From the cell containing the given text, extract its center point as (X, Y) coordinate. 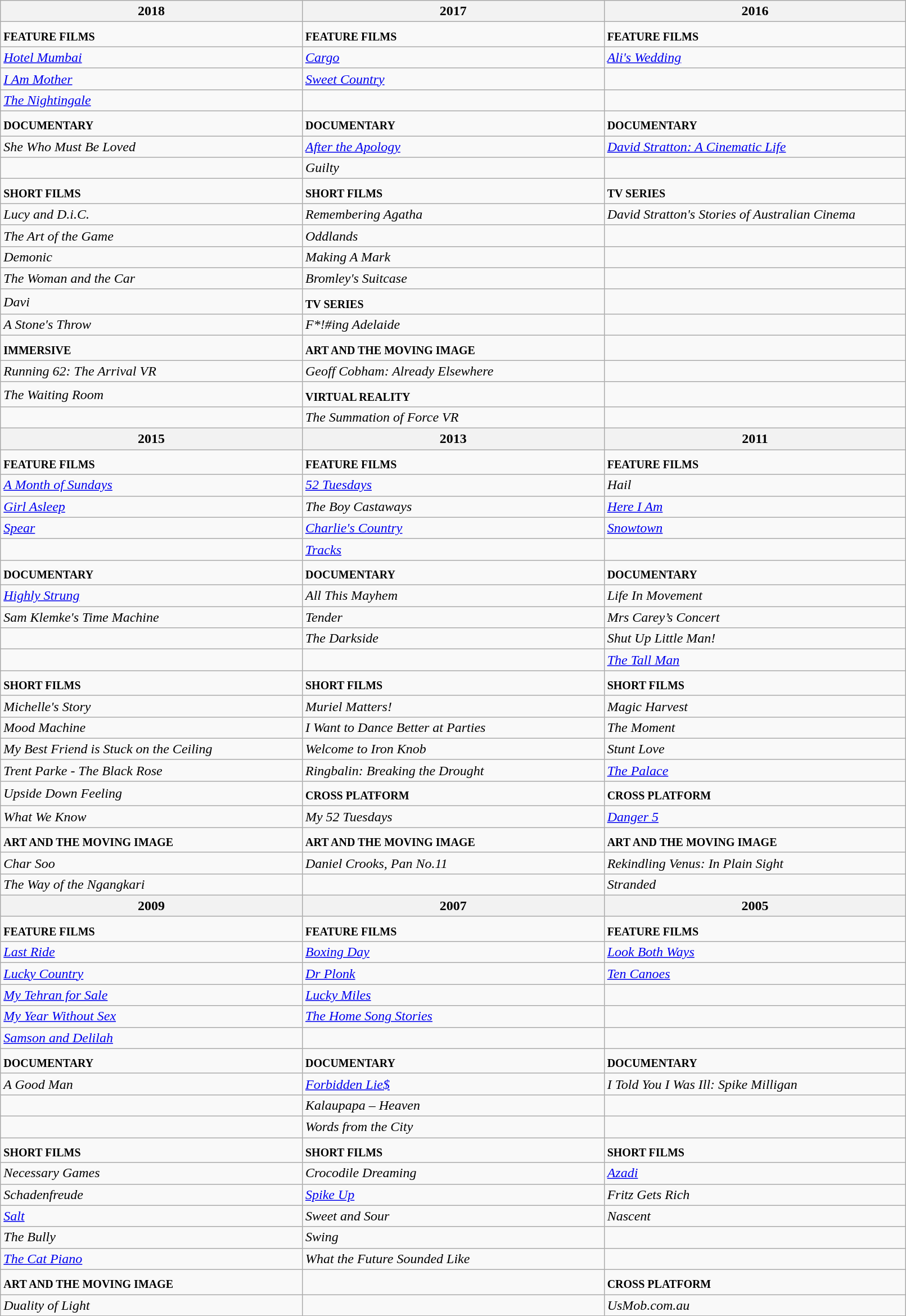
Ringbalin: Breaking the Drought (453, 770)
Sweet Country (453, 79)
The Summation of Force VR (453, 418)
Cargo (453, 57)
Highly Strung (152, 596)
Muriel Matters! (453, 706)
Mrs Carey’s Concert (755, 617)
Oddlands (453, 236)
Schadenfreude (152, 1195)
A Month of Sundays (152, 485)
Making A Mark (453, 257)
Danger 5 (755, 817)
Snowtown (755, 528)
Boxing Day (453, 952)
Charlie's Country (453, 528)
Shut Up Little Man! (755, 639)
Tracks (453, 549)
Ten Canoes (755, 974)
She Who Must Be Loved (152, 147)
Here I Am (755, 506)
Girl Asleep (152, 506)
David Stratton's Stories of Australian Cinema (755, 214)
David Stratton: A Cinematic Life (755, 147)
Upside Down Feeling (152, 793)
All This Mayhem (453, 596)
Forbidden Lie$ (453, 1084)
A Stone's Throw (152, 325)
The Woman and the Car (152, 278)
Lucy and D.i.C. (152, 214)
Salt (152, 1216)
2005 (755, 906)
Samson and Delilah (152, 1038)
52 Tuesdays (453, 485)
My Year Without Sex (152, 1016)
VIRTUAL REALITY (453, 394)
2018 (152, 11)
Ali's Wedding (755, 57)
The Cat Piano (152, 1259)
IMMERSIVE (152, 348)
2016 (755, 11)
My Best Friend is Stuck on the Ceiling (152, 749)
Life In Movement (755, 596)
2007 (453, 906)
Nascent (755, 1216)
Hotel Mumbai (152, 57)
2015 (152, 439)
Dr Plonk (453, 974)
Guilty (453, 168)
Azadi (755, 1173)
I Am Mother (152, 79)
The Waiting Room (152, 394)
2013 (453, 439)
Stranded (755, 884)
The Art of the Game (152, 236)
The Nightingale (152, 100)
The Darkside (453, 639)
Duality of Light (152, 1305)
The Home Song Stories (453, 1016)
Crocodile Dreaming (453, 1173)
UsMob.com.au (755, 1305)
Trent Parke - The Black Rose (152, 770)
Fritz Gets Rich (755, 1195)
Geoff Cobham: Already Elsewhere (453, 371)
The Way of the Ngangkari (152, 884)
Demonic (152, 257)
Mood Machine (152, 727)
Tender (453, 617)
After the Apology (453, 147)
Welcome to Iron Knob (453, 749)
Char Soo (152, 863)
Lucky Miles (453, 995)
Swing (453, 1237)
Look Both Ways (755, 952)
Stunt Love (755, 749)
Words from the City (453, 1127)
The Boy Castaways (453, 506)
What We Know (152, 817)
My 52 Tuesdays (453, 817)
Daniel Crooks, Pan No.11 (453, 863)
I Told You I Was Ill: Spike Milligan (755, 1084)
Last Ride (152, 952)
What the Future Sounded Like (453, 1259)
My Tehran for Sale (152, 995)
Magic Harvest (755, 706)
Sweet and Sour (453, 1216)
Hail (755, 485)
Remembering Agatha (453, 214)
Spike Up (453, 1195)
Rekindling Venus: In Plain Sight (755, 863)
Spear (152, 528)
A Good Man (152, 1084)
Necessary Games (152, 1173)
I Want to Dance Better at Parties (453, 727)
Michelle's Story (152, 706)
The Palace (755, 770)
Running 62: The Arrival VR (152, 371)
2009 (152, 906)
2011 (755, 439)
The Bully (152, 1237)
Kalaupapa – Heaven (453, 1105)
Sam Klemke's Time Machine (152, 617)
The Tall Man (755, 660)
Lucky Country (152, 974)
Davi (152, 301)
Bromley's Suitcase (453, 278)
2017 (453, 11)
F*!#ing Adelaide (453, 325)
The Moment (755, 727)
